Find where the given text appears and provide that cell's center as (x, y) coordinate. 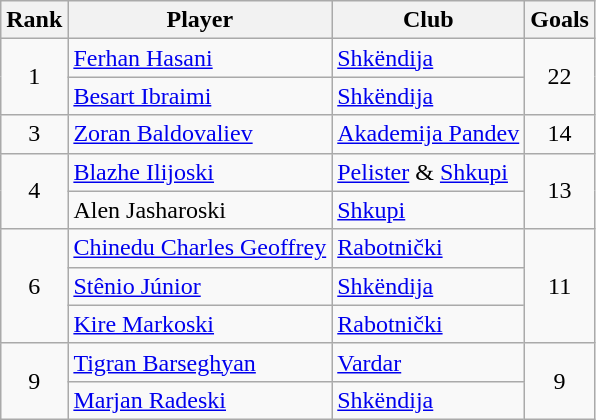
Rank (34, 20)
Club (428, 20)
13 (560, 191)
Zoran Baldovaliev (200, 134)
Tigran Barseghyan (200, 362)
22 (560, 77)
Blazhe Ilijoski (200, 172)
Besart Ibraimi (200, 96)
Alen Jasharoski (200, 210)
Goals (560, 20)
Stênio Júnior (200, 286)
Chinedu Charles Geoffrey (200, 248)
Kire Markoski (200, 324)
14 (560, 134)
3 (34, 134)
Pelister & Shkupi (428, 172)
1 (34, 77)
4 (34, 191)
6 (34, 286)
Akademija Pandev (428, 134)
Ferhan Hasani (200, 58)
Shkupi (428, 210)
Vardar (428, 362)
Marjan Radeski (200, 400)
11 (560, 286)
Player (200, 20)
